Pinpoint the cell where the given text exists, returning its (X, Y) midpoint coordinate. 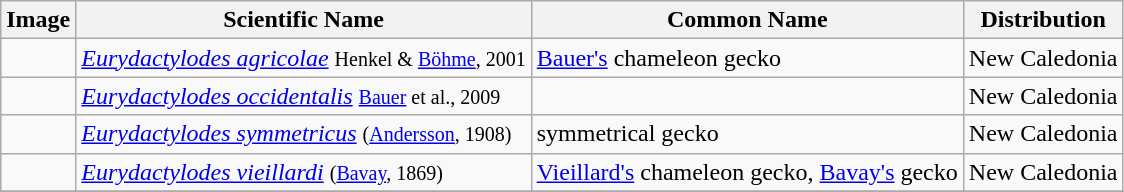
Eurydactylodes agricolae Henkel & Böhme, 2001 (304, 58)
Bauer's chameleon gecko (747, 58)
Distribution (1043, 20)
Scientific Name (304, 20)
Eurydactylodes vieillardi (Bavay, 1869) (304, 172)
Common Name (747, 20)
Image (38, 20)
Eurydactylodes occidentalis Bauer et al., 2009 (304, 96)
Eurydactylodes symmetricus (Andersson, 1908) (304, 134)
symmetrical gecko (747, 134)
Vieillard's chameleon gecko, Bavay's gecko (747, 172)
